Return [x, y] of the center of cell containing provided text 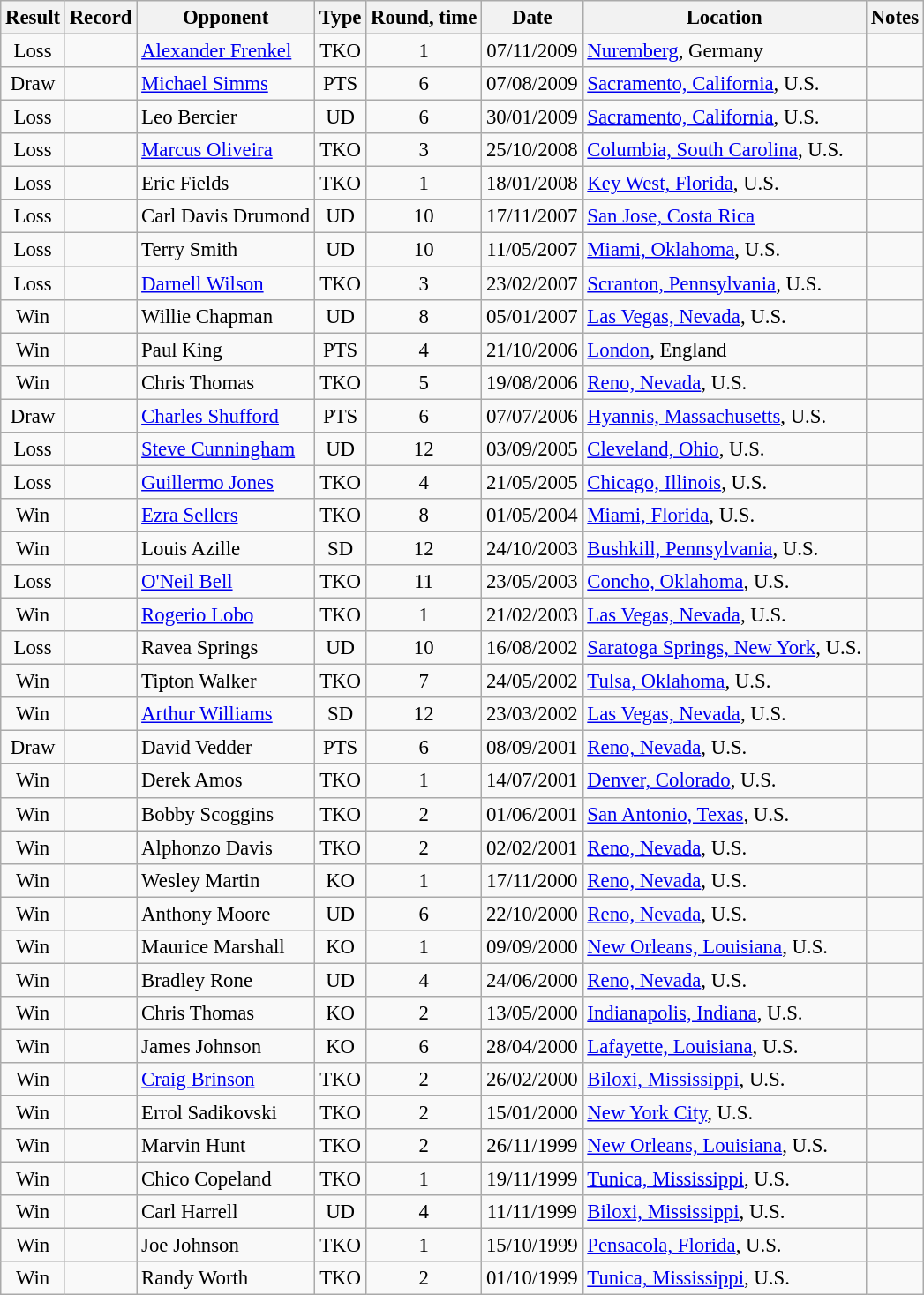
03/09/2005 [532, 449]
Errol Sadikovski [226, 1113]
Chicago, Illinois, U.S. [724, 482]
Result [34, 18]
Bradley Rone [226, 980]
Miami, Oklahoma, U.S. [724, 250]
Eric Fields [226, 184]
Terry Smith [226, 250]
Tunica, Mississippi, U.S. [724, 1179]
Michael Simms [226, 84]
Scranton, Pennsylvania, U.S. [724, 283]
Carl Harrell [226, 1212]
Guillermo Jones [226, 482]
01/05/2004 [532, 516]
24/06/2000 [532, 980]
07/08/2009 [532, 84]
Concho, Oklahoma, U.S. [724, 582]
San Antonio, Texas, U.S. [724, 814]
Saratoga Springs, New York, U.S. [724, 648]
Paul King [226, 350]
Marvin Hunt [226, 1146]
Pensacola, Florida, U.S. [724, 1246]
15/10/1999 [532, 1246]
O'Neil Bell [226, 582]
Leo Bercier [226, 117]
Columbia, South Carolina, U.S. [724, 150]
Bobby Scoggins [226, 814]
11/11/1999 [532, 1212]
James Johnson [226, 1046]
26/02/2000 [532, 1080]
Alexander Frenkel [226, 51]
Chico Copeland [226, 1179]
26/11/1999 [532, 1146]
Charles Shufford [226, 416]
Bushkill, Pennsylvania, U.S. [724, 548]
11 [424, 582]
18/01/2008 [532, 184]
01/06/2001 [532, 814]
19/08/2006 [532, 382]
05/01/2007 [532, 316]
New York City, U.S. [724, 1113]
23/03/2002 [532, 714]
Maurice Marshall [226, 947]
24/10/2003 [532, 548]
Alphonzo Davis [226, 847]
Willie Chapman [226, 316]
Type [340, 18]
Cleveland, Ohio, U.S. [724, 449]
David Vedder [226, 748]
30/01/2009 [532, 117]
17/11/2000 [532, 880]
Anthony Moore [226, 914]
San Jose, Costa Rica [724, 216]
Location [724, 18]
21/02/2003 [532, 615]
16/08/2002 [532, 648]
13/05/2000 [532, 1013]
Opponent [226, 18]
07/11/2009 [532, 51]
Steve Cunningham [226, 449]
25/10/2008 [532, 150]
07/07/2006 [532, 416]
11/05/2007 [532, 250]
08/09/2001 [532, 748]
Notes [895, 18]
Arthur Williams [226, 714]
Nuremberg, Germany [724, 51]
Key West, Florida, U.S. [724, 184]
Derek Amos [226, 781]
28/04/2000 [532, 1046]
Indianapolis, Indiana, U.S. [724, 1013]
Record [101, 18]
02/02/2001 [532, 847]
Miami, Florida, U.S. [724, 516]
Denver, Colorado, U.S. [724, 781]
23/02/2007 [532, 283]
19/11/1999 [532, 1179]
Joe Johnson [226, 1246]
21/05/2005 [532, 482]
5 [424, 382]
17/11/2007 [532, 216]
15/01/2000 [532, 1113]
Lafayette, Louisiana, U.S. [724, 1046]
22/10/2000 [532, 914]
24/05/2002 [532, 681]
Ravea Springs [226, 648]
Hyannis, Massachusetts, U.S. [724, 416]
14/07/2001 [532, 781]
7 [424, 681]
Marcus Oliveira [226, 150]
Carl Davis Drumond [226, 216]
Tulsa, Oklahoma, U.S. [724, 681]
Ezra Sellers [226, 516]
Louis Azille [226, 548]
London, England [724, 350]
Wesley Martin [226, 880]
Round, time [424, 18]
Rogerio Lobo [226, 615]
23/05/2003 [532, 582]
21/10/2006 [532, 350]
09/09/2000 [532, 947]
Tipton Walker [226, 681]
Craig Brinson [226, 1080]
Date [532, 18]
Darnell Wilson [226, 283]
